Provide the (x, y) coordinate of the cell's center where the given text is located.  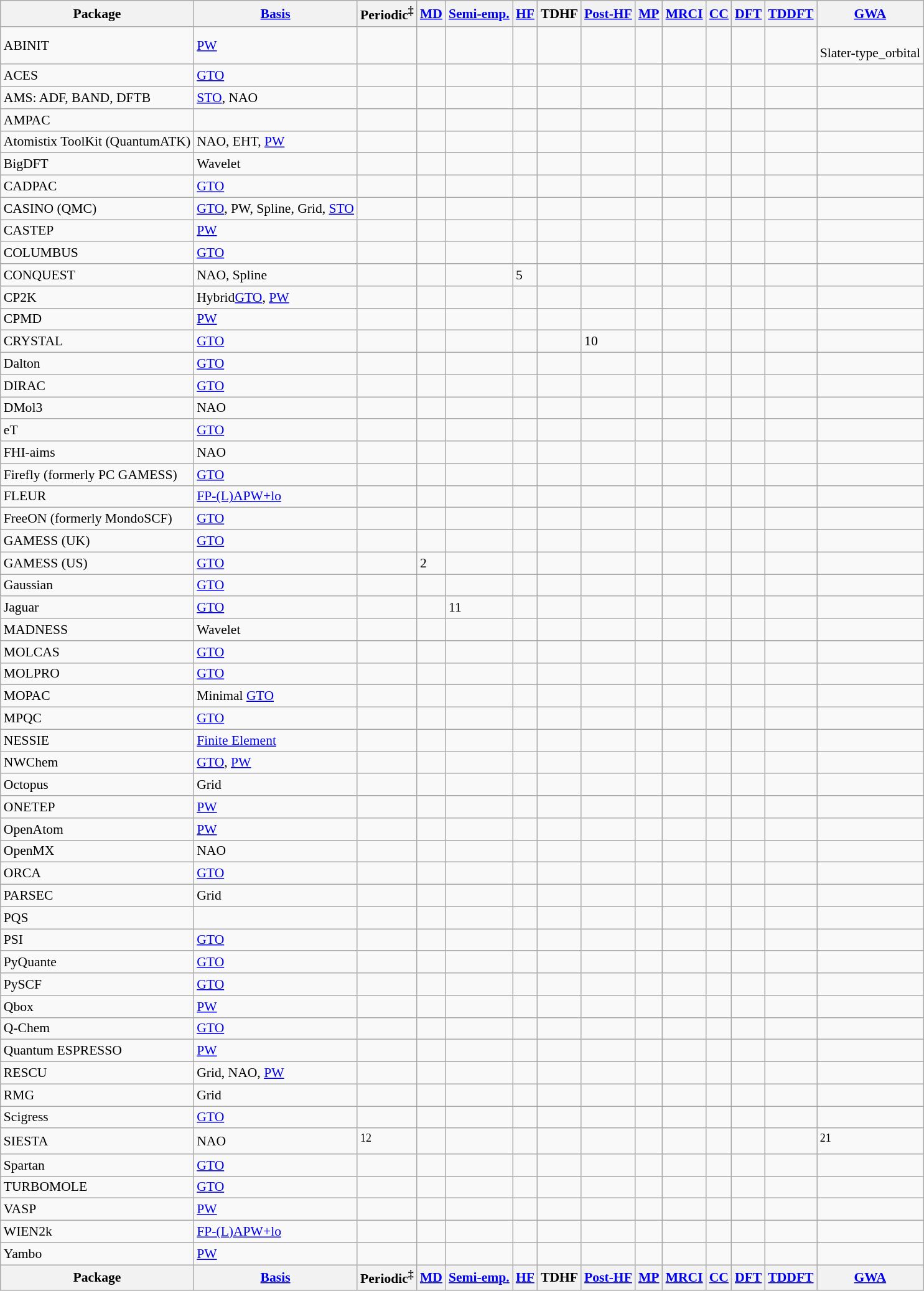
eT (97, 431)
TURBOMOLE (97, 1188)
STO, NAO (275, 98)
GAMESS (UK) (97, 541)
PQS (97, 918)
PSI (97, 940)
Minimal GTO (275, 696)
11 (479, 608)
12 (387, 1141)
CONQUEST (97, 275)
ORCA (97, 874)
AMS: ADF, BAND, DFTB (97, 98)
VASP (97, 1209)
HybridGTO, PW (275, 297)
Yambo (97, 1254)
CPMD (97, 319)
OpenMX (97, 851)
Spartan (97, 1165)
ABINIT (97, 45)
2 (431, 563)
NESSIE (97, 740)
AMPAC (97, 120)
MPQC (97, 719)
NAO, EHT, PW (275, 142)
COLUMBUS (97, 253)
MOLPRO (97, 674)
MOLCAS (97, 652)
ONETEP (97, 807)
CP2K (97, 297)
21 (870, 1141)
DIRAC (97, 386)
OpenAtom (97, 829)
Qbox (97, 1007)
DMol3 (97, 408)
GTO, PW, Spline, Grid, STO (275, 208)
CASINO (QMC) (97, 208)
FreeON (formerly MondoSCF) (97, 519)
GAMESS (US) (97, 563)
CADPAC (97, 187)
Slater-type_orbital (870, 45)
NWChem (97, 763)
BigDFT (97, 164)
RMG (97, 1095)
10 (609, 342)
CASTEP (97, 231)
Atomistix ToolKit (QuantumATK) (97, 142)
PyQuante (97, 962)
Octopus (97, 785)
RESCU (97, 1073)
Grid, NAO, PW (275, 1073)
NAO, Spline (275, 275)
PySCF (97, 984)
Quantum ESPRESSO (97, 1051)
FLEUR (97, 496)
GTO, PW (275, 763)
MOPAC (97, 696)
Q-Chem (97, 1028)
Scigress (97, 1117)
5 (525, 275)
Finite Element (275, 740)
Gaussian (97, 585)
Jaguar (97, 608)
SIESTA (97, 1141)
CRYSTAL (97, 342)
WIEN2k (97, 1232)
FHI-aims (97, 452)
ACES (97, 76)
PARSEC (97, 896)
MADNESS (97, 630)
Firefly (formerly PC GAMESS) (97, 475)
Dalton (97, 364)
